From the cell containing the given text, extract its center point as (X, Y) coordinate. 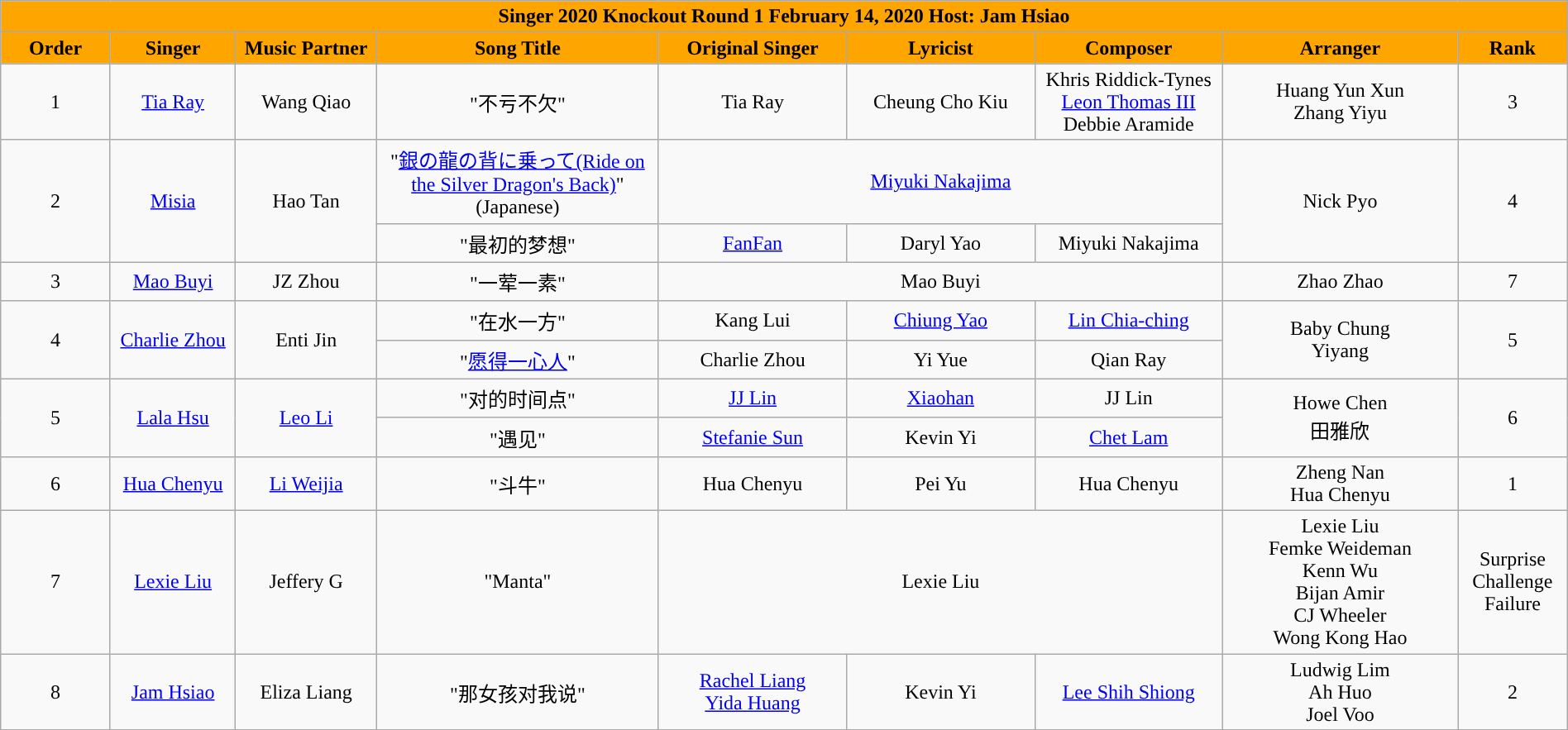
Howe Chen田雅欣 (1340, 417)
Xiaohan (941, 398)
8 (56, 691)
Lexie LiuFemke WeidemanKenn WuBijan AmirCJ WheelerWong Kong Hao (1340, 582)
Daryl Yao (941, 243)
"Manta" (518, 582)
Composer (1128, 48)
Li Weijia (306, 483)
Kang Lui (753, 321)
Qian Ray (1128, 359)
Zhao Zhao (1340, 281)
Jam Hsiao (173, 691)
Song Title (518, 48)
Order (56, 48)
Lee Shih Shiong (1128, 691)
"对的时间点" (518, 398)
Huang Yun XunZhang Yiyu (1340, 102)
"最初的梦想" (518, 243)
Wang Qiao (306, 102)
Arranger (1340, 48)
JZ Zhou (306, 281)
Hao Tan (306, 201)
Enti Jin (306, 340)
"在水一方" (518, 321)
"斗牛" (518, 483)
Rank (1513, 48)
Jeffery G (306, 582)
Stefanie Sun (753, 437)
Nick Pyo (1340, 201)
Chet Lam (1128, 437)
Singer (173, 48)
Chiung Yao (941, 321)
Original Singer (753, 48)
Yi Yue (941, 359)
Rachel Liang Yida Huang (753, 691)
Music Partner (306, 48)
Singer 2020 Knockout Round 1 February 14, 2020 Host: Jam Hsiao (784, 17)
"遇见" (518, 437)
"愿得一心人" (518, 359)
Lyricist (941, 48)
"銀の龍の背に乗って(Ride on the Silver Dragon's Back)" (Japanese) (518, 182)
Lin Chia-ching (1128, 321)
Leo Li (306, 417)
Misia (173, 201)
Lala Hsu (173, 417)
Ludwig LimAh HuoJoel Voo (1340, 691)
Surprise Challenge Failure (1513, 582)
FanFan (753, 243)
Eliza Liang (306, 691)
"一荤一素" (518, 281)
Baby ChungYiyang (1340, 340)
"那女孩对我说" (518, 691)
Zheng NanHua Chenyu (1340, 483)
"不亏不欠" (518, 102)
Pei Yu (941, 483)
Cheung Cho Kiu (941, 102)
Khris Riddick-TynesLeon Thomas IIIDebbie Aramide (1128, 102)
